Pinpoint the cell where the given text exists, returning its [x, y] midpoint coordinate. 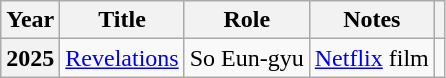
Revelations [122, 58]
Netflix film [372, 58]
Role [246, 20]
So Eun-gyu [246, 58]
2025 [30, 58]
Notes [372, 20]
Title [122, 20]
Year [30, 20]
